From the cell containing the given text, extract its center point as (X, Y) coordinate. 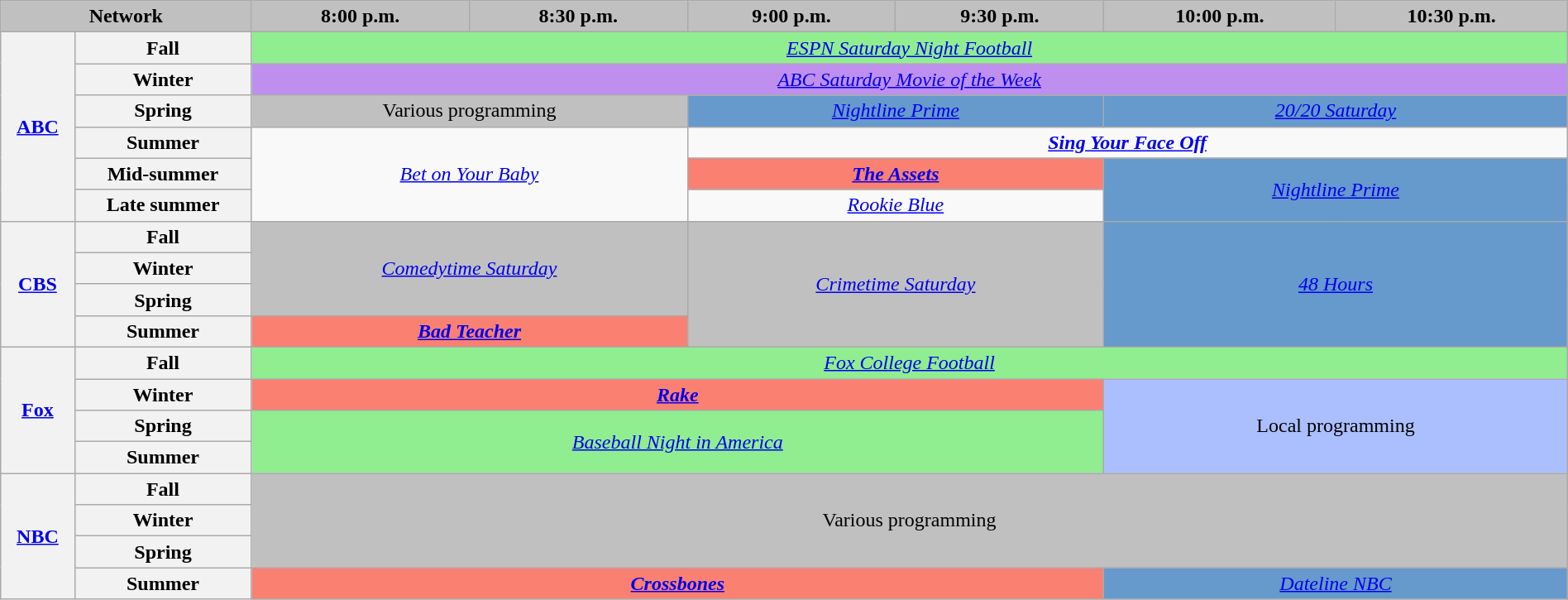
Crimetime Saturday (896, 284)
9:30 p.m. (1000, 17)
ESPN Saturday Night Football (910, 48)
8:00 p.m. (361, 17)
Network (126, 17)
9:00 p.m. (791, 17)
NBC (38, 536)
Comedytime Saturday (470, 268)
10:30 p.m. (1451, 17)
Mid-summer (163, 174)
Baseball Night in America (678, 442)
Crossbones (678, 583)
Bad Teacher (470, 331)
CBS (38, 284)
Bet on Your Baby (470, 174)
Fox (38, 410)
Rookie Blue (896, 205)
48 Hours (1336, 284)
20/20 Saturday (1336, 111)
The Assets (896, 174)
Late summer (163, 205)
Rake (678, 395)
10:00 p.m. (1220, 17)
Local programming (1336, 426)
Dateline NBC (1336, 583)
8:30 p.m. (578, 17)
Fox College Football (910, 362)
ABC (38, 127)
ABC Saturday Movie of the Week (910, 79)
Sing Your Face Off (1127, 142)
